Output the [X, Y] coordinate of the center of the cell containing the given text.  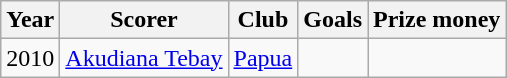
Club [263, 20]
Year [30, 20]
Akudiana Tebay [144, 58]
Papua [263, 58]
2010 [30, 58]
Scorer [144, 20]
Goals [333, 20]
Prize money [437, 20]
